Capture the cell that displays the provided text and extract its [X, Y] central coordinate. 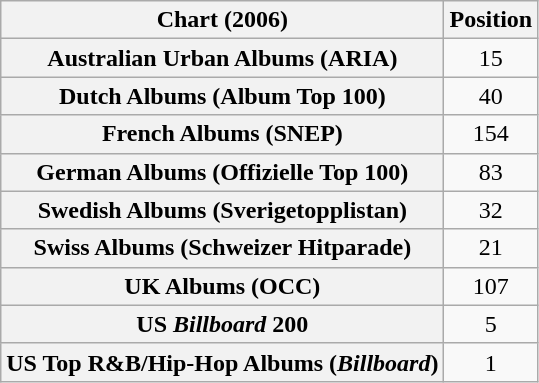
107 [491, 286]
German Albums (Offizielle Top 100) [222, 172]
Swedish Albums (Sverigetopplistan) [222, 210]
32 [491, 210]
Dutch Albums (Album Top 100) [222, 96]
US Top R&B/Hip-Hop Albums (Billboard) [222, 362]
1 [491, 362]
83 [491, 172]
Position [491, 20]
US Billboard 200 [222, 324]
Australian Urban Albums (ARIA) [222, 58]
Chart (2006) [222, 20]
Swiss Albums (Schweizer Hitparade) [222, 248]
154 [491, 134]
15 [491, 58]
21 [491, 248]
UK Albums (OCC) [222, 286]
French Albums (SNEP) [222, 134]
5 [491, 324]
40 [491, 96]
